Capture the cell that displays the provided text and extract its (x, y) central coordinate. 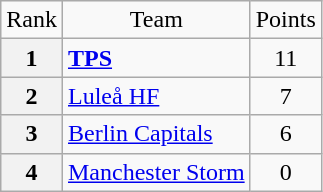
7 (286, 96)
Manchester Storm (156, 172)
Berlin Capitals (156, 134)
Points (286, 20)
4 (32, 172)
0 (286, 172)
2 (32, 96)
Rank (32, 20)
1 (32, 58)
11 (286, 58)
6 (286, 134)
Luleå HF (156, 96)
TPS (156, 58)
Team (156, 20)
3 (32, 134)
